For the text-containing cell, return its midpoint in [x, y] coordinate format. 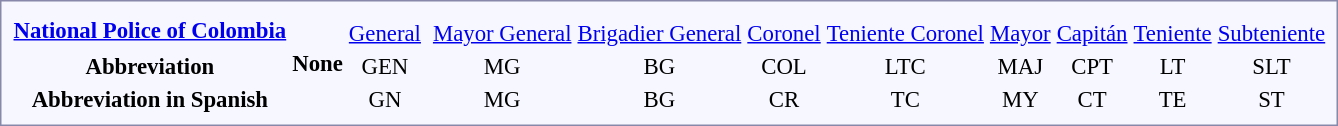
ST [1272, 99]
TC [905, 99]
GN [384, 99]
None [318, 63]
Coronel [784, 33]
CT [1092, 99]
Teniente [1172, 33]
Teniente Coronel [905, 33]
Capitán [1092, 33]
National Police of Colombia [150, 30]
Subteniente [1272, 33]
Mayor [1020, 33]
General [384, 33]
Abbreviation in Spanish [150, 99]
Brigadier General [660, 33]
CR [784, 99]
MAJ [1020, 66]
TE [1172, 99]
Abbreviation [150, 66]
Mayor General [502, 33]
GEN [384, 66]
CPT [1092, 66]
MY [1020, 99]
SLT [1272, 66]
LT [1172, 66]
LTC [905, 66]
COL [784, 66]
